Detect which cell encompasses the target text, then output its (X, Y) center coordinate. 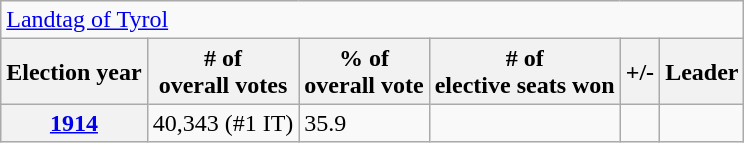
# ofoverall votes (223, 72)
Election year (74, 72)
1914 (74, 123)
+/- (640, 72)
% ofoverall vote (364, 72)
# ofelective seats won (524, 72)
40,343 (#1 IT) (223, 123)
Landtag of Tyrol (372, 20)
Leader (702, 72)
35.9 (364, 123)
